Locate the cell with the specified text and output its [X, Y] center coordinate. 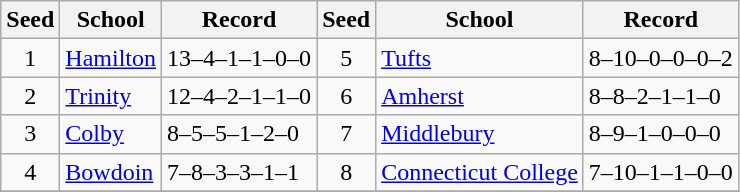
Bowdoin [111, 172]
8 [346, 172]
Colby [111, 134]
8–10–0–0–0–2 [660, 58]
Connecticut College [480, 172]
Tufts [480, 58]
Amherst [480, 96]
12–4–2–1–1–0 [240, 96]
4 [30, 172]
1 [30, 58]
Trinity [111, 96]
8–5–5–1–2–0 [240, 134]
13–4–1–1–0–0 [240, 58]
2 [30, 96]
8–8–2–1–1–0 [660, 96]
Middlebury [480, 134]
6 [346, 96]
7 [346, 134]
7–10–1–1–0–0 [660, 172]
Hamilton [111, 58]
7–8–3–3–1–1 [240, 172]
3 [30, 134]
8–9–1–0–0–0 [660, 134]
5 [346, 58]
